From the cell containing the given text, extract its center point as (X, Y) coordinate. 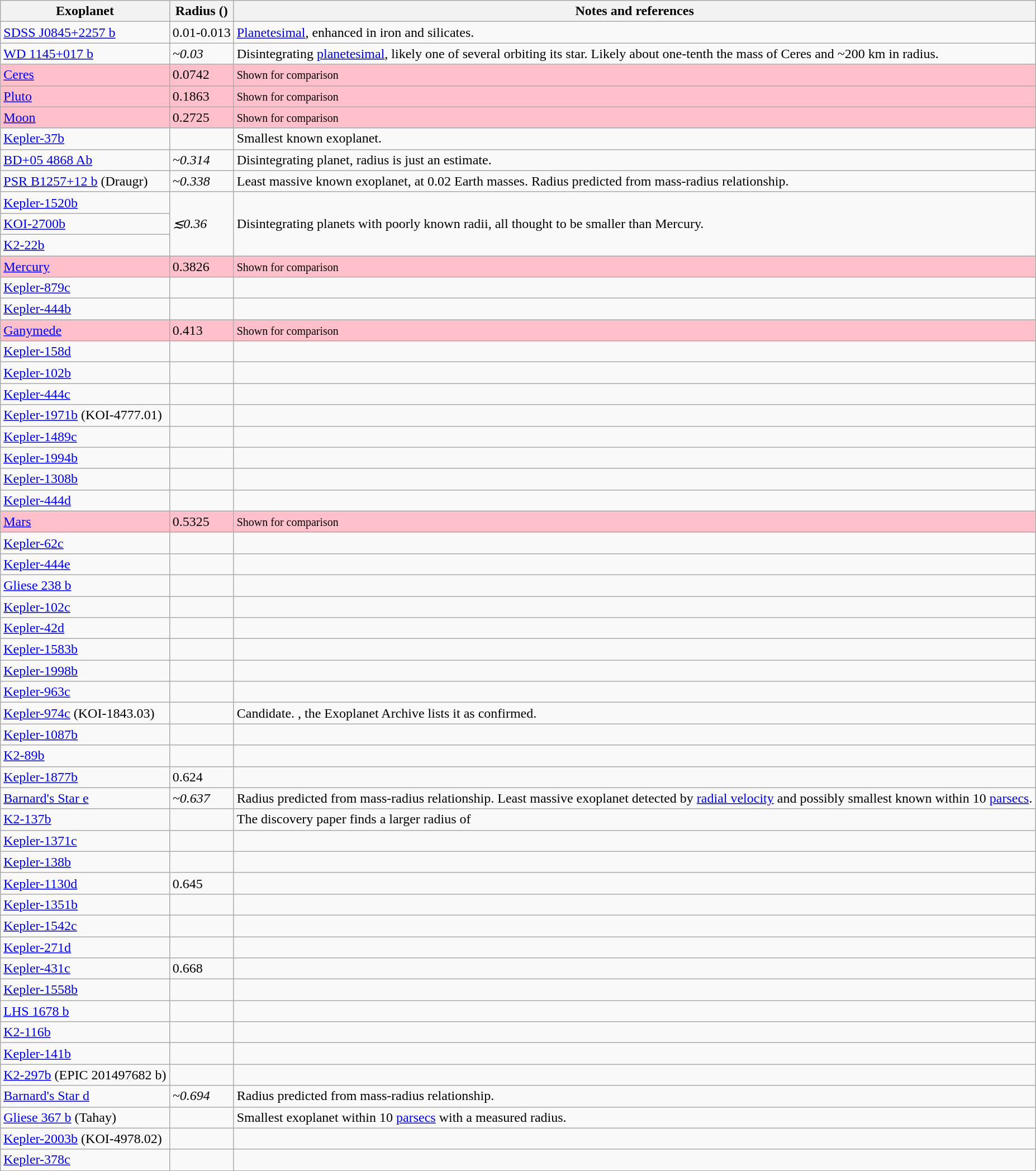
The discovery paper finds a larger radius of (635, 819)
Kepler-1877b (85, 777)
Radius predicted from mass-radius relationship. Least massive exoplanet detected by radial velocity and possibly smallest known within 10 parsecs. (635, 798)
Moon (85, 117)
Kepler-1489c (85, 437)
0.0742 (201, 75)
Kepler-1308b (85, 479)
Kepler-1087b (85, 734)
~0.694 (201, 1096)
Notes and references (635, 11)
0.3826 (201, 267)
SDSS J0845+2257 b (85, 32)
Exoplanet (85, 11)
Kepler-444b (85, 309)
K2-22b (85, 245)
Kepler-1994b (85, 458)
KOI-2700b (85, 224)
0.668 (201, 969)
0.1863 (201, 96)
Kepler-271d (85, 947)
Kepler-963c (85, 692)
Disintegrating planetesimal, likely one of several orbiting its star. Likely about one-tenth the mass of Ceres and ~200 km in radius. (635, 54)
Gliese 367 b (Tahay) (85, 1117)
0.01-0.013 (201, 32)
Kepler-1998b (85, 671)
0.2725 (201, 117)
Candidate. , the Exoplanet Archive lists it as confirmed. (635, 713)
Kepler-102b (85, 373)
Kepler-102c (85, 606)
Kepler-431c (85, 969)
Kepler-879c (85, 288)
Radius () (201, 11)
Kepler-1558b (85, 990)
Kepler-1371c (85, 841)
K2-116b (85, 1032)
Kepler-141b (85, 1054)
K2-297b (EPIC 201497682 b) (85, 1075)
Kepler-378c (85, 1160)
Kepler-1542c (85, 926)
Kepler-444c (85, 394)
Planetesimal, enhanced in iron and silicates. (635, 32)
Kepler-1351b (85, 904)
Disintegrating planet, radius is just an estimate. (635, 160)
≲0.36 (201, 224)
Kepler-444e (85, 564)
0.5325 (201, 522)
WD 1145+017 b (85, 54)
K2-89b (85, 756)
~0.03 (201, 54)
Ganymede (85, 330)
Mars (85, 522)
Barnard's Star e (85, 798)
Kepler-138b (85, 862)
~0.338 (201, 181)
Least massive known exoplanet, at 0.02 Earth masses. Radius predicted from mass-radius relationship. (635, 181)
~0.637 (201, 798)
Disintegrating planets with poorly known radii, all thought to be smaller than Mercury. (635, 224)
Kepler-62c (85, 543)
Radius predicted from mass-radius relationship. (635, 1096)
Kepler-42d (85, 628)
BD+05 4868 Ab (85, 160)
Kepler-444d (85, 500)
PSR B1257+12 b (Draugr) (85, 181)
Kepler-37b (85, 139)
Kepler-158d (85, 352)
Kepler-2003b (KOI-4978.02) (85, 1139)
Barnard's Star d (85, 1096)
Gliese 238 b (85, 585)
0.645 (201, 883)
0.413 (201, 330)
LHS 1678 b (85, 1011)
Kepler-1971b (KOI-4777.01) (85, 415)
0.624 (201, 777)
Kepler-1520b (85, 202)
~0.314 (201, 160)
Kepler-1583b (85, 649)
Pluto (85, 96)
Smallest exoplanet within 10 parsecs with a measured radius. (635, 1117)
Mercury (85, 267)
Kepler-1130d (85, 883)
Ceres (85, 75)
K2-137b (85, 819)
Smallest known exoplanet. (635, 139)
Kepler-974c (KOI-1843.03) (85, 713)
